Determine the [X, Y] coordinate at the center of the cell enclosing the given text.  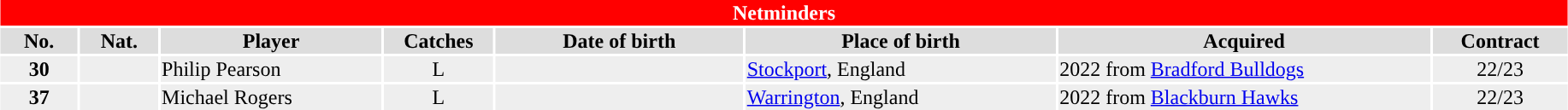
Warrington, England [900, 97]
Date of birth [619, 41]
30 [39, 69]
Michael Rogers [272, 97]
Philip Pearson [272, 69]
Nat. [120, 41]
Acquired [1245, 41]
Stockport, England [900, 69]
2022 from Bradford Bulldogs [1245, 69]
Contract [1500, 41]
Catches [438, 41]
Place of birth [900, 41]
No. [39, 41]
Player [272, 41]
2022 from Blackburn Hawks [1245, 97]
Netminders [783, 13]
37 [39, 97]
